Output the (x, y) coordinate of the center of the cell containing the given text.  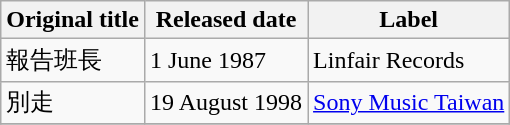
1 June 1987 (226, 60)
別走 (73, 102)
Sony Music Taiwan (409, 102)
Released date (226, 20)
19 August 1998 (226, 102)
Label (409, 20)
Linfair Records (409, 60)
Original title (73, 20)
報告班長 (73, 60)
